Locate the cell with the specified text and output its [x, y] center coordinate. 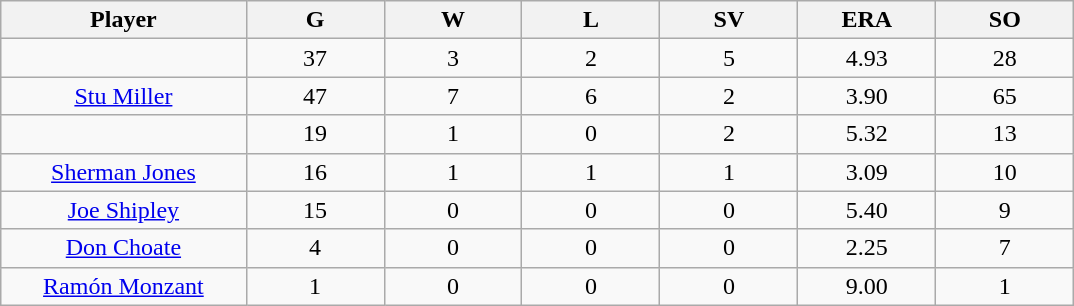
65 [1005, 96]
19 [315, 134]
37 [315, 58]
SO [1005, 20]
47 [315, 96]
Sherman Jones [124, 172]
9.00 [867, 286]
9 [1005, 210]
Stu Miller [124, 96]
5.40 [867, 210]
Player [124, 20]
3.90 [867, 96]
15 [315, 210]
ERA [867, 20]
L [591, 20]
28 [1005, 58]
4 [315, 248]
10 [1005, 172]
Joe Shipley [124, 210]
Ramón Monzant [124, 286]
G [315, 20]
3 [453, 58]
2.25 [867, 248]
5 [729, 58]
W [453, 20]
SV [729, 20]
13 [1005, 134]
4.93 [867, 58]
3.09 [867, 172]
5.32 [867, 134]
16 [315, 172]
6 [591, 96]
Don Choate [124, 248]
